Pinpoint the cell where the given text exists, returning its (x, y) midpoint coordinate. 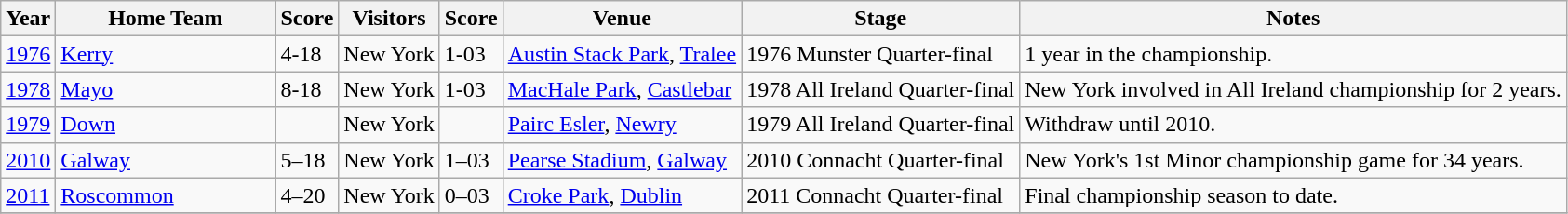
Croke Park, Dublin (622, 195)
1976 (28, 54)
2010 (28, 160)
Roscommon (166, 195)
8-18 (307, 89)
Stage (880, 19)
1979 (28, 125)
0–03 (471, 195)
Visitors (389, 19)
1979 All Ireland Quarter-final (880, 125)
Galway (166, 160)
1 year in the championship. (1293, 54)
Notes (1293, 19)
2010 Connacht Quarter-final (880, 160)
1978 All Ireland Quarter-final (880, 89)
2011 Connacht Quarter-final (880, 195)
4–20 (307, 195)
1–03 (471, 160)
Kerry (166, 54)
Pairc Esler, Newry (622, 125)
4-18 (307, 54)
Pearse Stadium, Galway (622, 160)
Home Team (166, 19)
Down (166, 125)
Final championship season to date. (1293, 195)
Withdraw until 2010. (1293, 125)
Mayo (166, 89)
2011 (28, 195)
MacHale Park, Castlebar (622, 89)
Austin Stack Park, Tralee (622, 54)
New York involved in All Ireland championship for 2 years. (1293, 89)
Venue (622, 19)
New York's 1st Minor championship game for 34 years. (1293, 160)
1978 (28, 89)
1976 Munster Quarter-final (880, 54)
Year (28, 19)
5–18 (307, 160)
